Output the [x, y] coordinate of the center of the cell containing the given text.  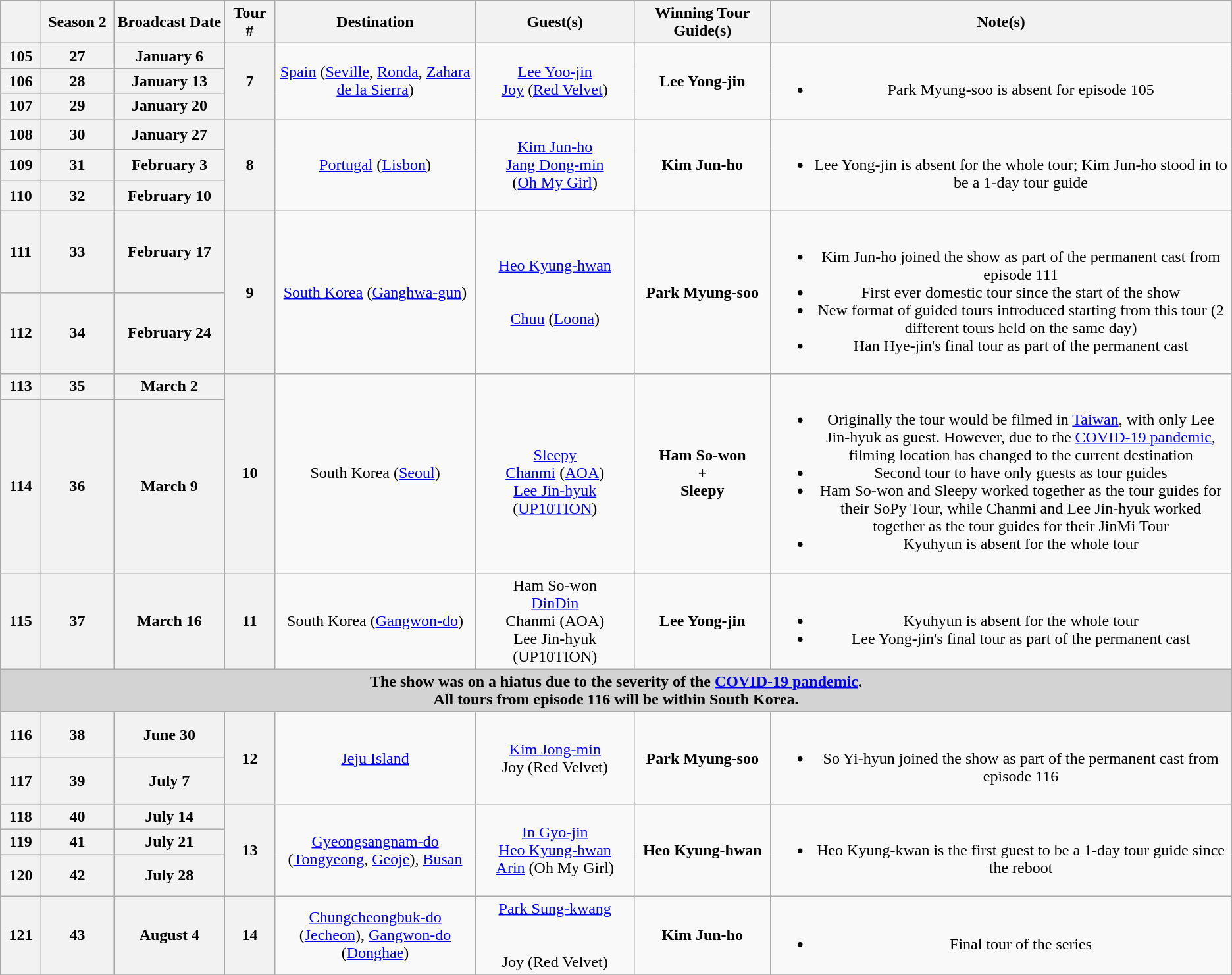
113 [21, 386]
Final tour of the series [1001, 935]
February 3 [170, 165]
9 [250, 292]
28 [78, 81]
Guest(s) [555, 22]
Jeju Island [375, 758]
29 [78, 106]
So Yi-hyun joined the show as part of the permanent cast from episode 116 [1001, 758]
34 [78, 333]
10 [250, 473]
Tour # [250, 22]
SleepyChanmi (AOA)Lee Jin-hyuk (UP10TION) [555, 473]
Destination [375, 22]
119 [21, 841]
30 [78, 134]
South Korea (Gangwon-do) [375, 621]
8 [250, 165]
Broadcast Date [170, 22]
Season 2 [78, 22]
Gyeongsangnam-do (Tongyeong, Geoje), Busan [375, 850]
February 10 [170, 195]
Spain (Seville, Ronda, Zahara de la Sierra) [375, 81]
Heo Kyung-hwanChuu (Loona) [555, 292]
116 [21, 735]
12 [250, 758]
July 28 [170, 876]
105 [21, 56]
37 [78, 621]
108 [21, 134]
January 20 [170, 106]
Winning Tour Guide(s) [703, 22]
27 [78, 56]
110 [21, 195]
39 [78, 781]
Kim Jun-hoJang Dong-min (Oh My Girl) [555, 165]
14 [250, 935]
February 24 [170, 333]
South Korea (Seoul) [375, 473]
Ham So-wonDinDinChanmi (AOA)Lee Jin-hyuk (UP10TION) [555, 621]
117 [21, 781]
March 2 [170, 386]
March 16 [170, 621]
Lee Yoo-jinJoy (Red Velvet) [555, 81]
11 [250, 621]
Kyuhyun is absent for the whole tourLee Yong-jin's final tour as part of the permanent cast [1001, 621]
109 [21, 165]
32 [78, 195]
June 30 [170, 735]
Lee Yong-jin is absent for the whole tour; Kim Jun-ho stood in to be a 1-day tour guide [1001, 165]
Portugal (Lisbon) [375, 165]
115 [21, 621]
February 17 [170, 251]
7 [250, 81]
January 27 [170, 134]
35 [78, 386]
Chungcheongbuk-do (Jecheon), Gangwon-do (Donghae) [375, 935]
South Korea (Ganghwa-gun) [375, 292]
42 [78, 876]
In Gyo-jinHeo Kyung-hwanArin (Oh My Girl) [555, 850]
Park Sung-kwangJoy (Red Velvet) [555, 935]
Park Myung-soo is absent for episode 105 [1001, 81]
March 9 [170, 486]
36 [78, 486]
January 6 [170, 56]
August 4 [170, 935]
120 [21, 876]
114 [21, 486]
112 [21, 333]
118 [21, 816]
106 [21, 81]
Kim Jong-minJoy (Red Velvet) [555, 758]
July 21 [170, 841]
January 13 [170, 81]
The show was on a hiatus due to the severity of the COVID-19 pandemic.All tours from episode 116 will be within South Korea. [616, 690]
13 [250, 850]
43 [78, 935]
July 7 [170, 781]
107 [21, 106]
Heo Kyung-hwan [703, 850]
38 [78, 735]
40 [78, 816]
41 [78, 841]
111 [21, 251]
Ham So-won+Sleepy [703, 473]
121 [21, 935]
Heo Kyung-kwan is the first guest to be a 1-day tour guide since the reboot [1001, 850]
July 14 [170, 816]
Note(s) [1001, 22]
31 [78, 165]
33 [78, 251]
